Identify which cell holds the provided text, then report its (X, Y) central coordinate. 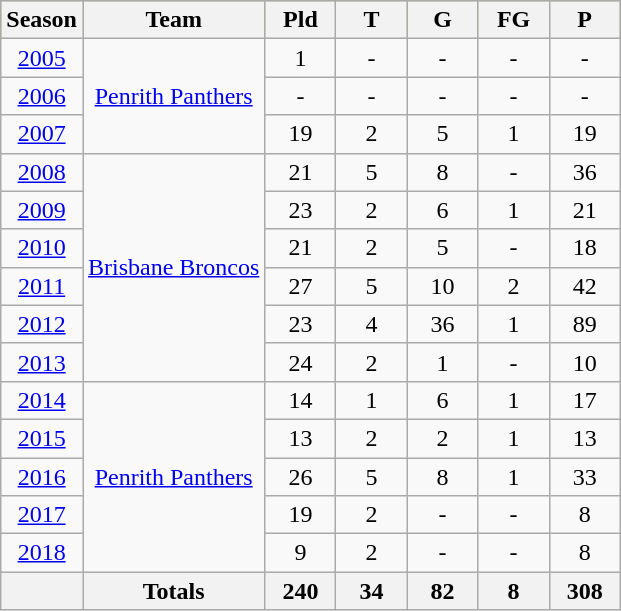
14 (300, 400)
2008 (42, 172)
2014 (42, 400)
T (372, 20)
2012 (42, 324)
89 (584, 324)
2005 (42, 58)
24 (300, 362)
2013 (42, 362)
2006 (42, 96)
Brisbane Broncos (173, 267)
2010 (42, 248)
9 (300, 553)
Team (173, 20)
33 (584, 477)
2009 (42, 210)
2007 (42, 134)
FG (514, 20)
4 (372, 324)
2011 (42, 286)
26 (300, 477)
2017 (42, 515)
P (584, 20)
240 (300, 591)
27 (300, 286)
17 (584, 400)
2015 (42, 438)
2018 (42, 553)
308 (584, 591)
Pld (300, 20)
G (442, 20)
Totals (173, 591)
18 (584, 248)
82 (442, 591)
34 (372, 591)
42 (584, 286)
2016 (42, 477)
Season (42, 20)
